From the cell containing the given text, extract its center point as (x, y) coordinate. 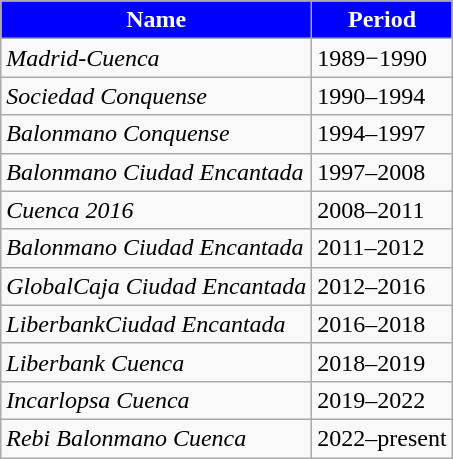
2011–2012 (382, 248)
LiberbankCiudad Encantada (156, 324)
Name (156, 20)
Sociedad Conquense (156, 96)
Madrid-Cuenca (156, 58)
Balonmano Conquense (156, 134)
Rebi Balonmano Cuenca (156, 438)
2019–2022 (382, 400)
GlobalCaja Ciudad Encantada (156, 286)
Incarlopsa Cuenca (156, 400)
2022–present (382, 438)
2018–2019 (382, 362)
1994–1997 (382, 134)
1989−1990 (382, 58)
Period (382, 20)
Cuenca 2016 (156, 210)
2008–2011 (382, 210)
Liberbank Cuenca (156, 362)
2016–2018 (382, 324)
1997–2008 (382, 172)
2012–2016 (382, 286)
1990–1994 (382, 96)
